Determine the [x, y] coordinate at the center of the cell enclosing the given text.  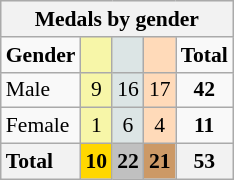
Male [41, 90]
Gender [41, 55]
1 [96, 126]
10 [96, 162]
21 [160, 162]
42 [204, 90]
53 [204, 162]
16 [128, 90]
Female [41, 126]
9 [96, 90]
Medals by gender [117, 19]
4 [160, 126]
17 [160, 90]
6 [128, 126]
22 [128, 162]
11 [204, 126]
